Search for the cell housing the specified text and yield its (X, Y) center coordinate. 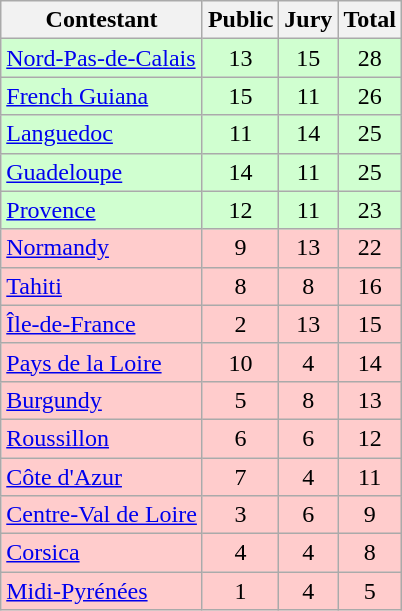
Côte d'Azur (102, 477)
Île-de-France (102, 324)
26 (370, 96)
7 (240, 477)
Nord-Pas-de-Calais (102, 58)
Provence (102, 210)
Jury (308, 20)
28 (370, 58)
Midi-Pyrénées (102, 591)
Public (240, 20)
3 (240, 515)
23 (370, 210)
Tahiti (102, 286)
Total (370, 20)
Roussillon (102, 438)
Contestant (102, 20)
1 (240, 591)
10 (240, 362)
22 (370, 248)
Guadeloupe (102, 172)
Corsica (102, 553)
Pays de la Loire (102, 362)
French Guiana (102, 96)
16 (370, 286)
Languedoc (102, 134)
2 (240, 324)
Centre-Val de Loire (102, 515)
Burgundy (102, 400)
Normandy (102, 248)
